Identify which cell holds the provided text, then report its (x, y) central coordinate. 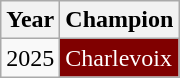
Champion (120, 20)
2025 (30, 58)
Charlevoix (120, 58)
Year (30, 20)
